Locate the cell with the specified text and output its (X, Y) center coordinate. 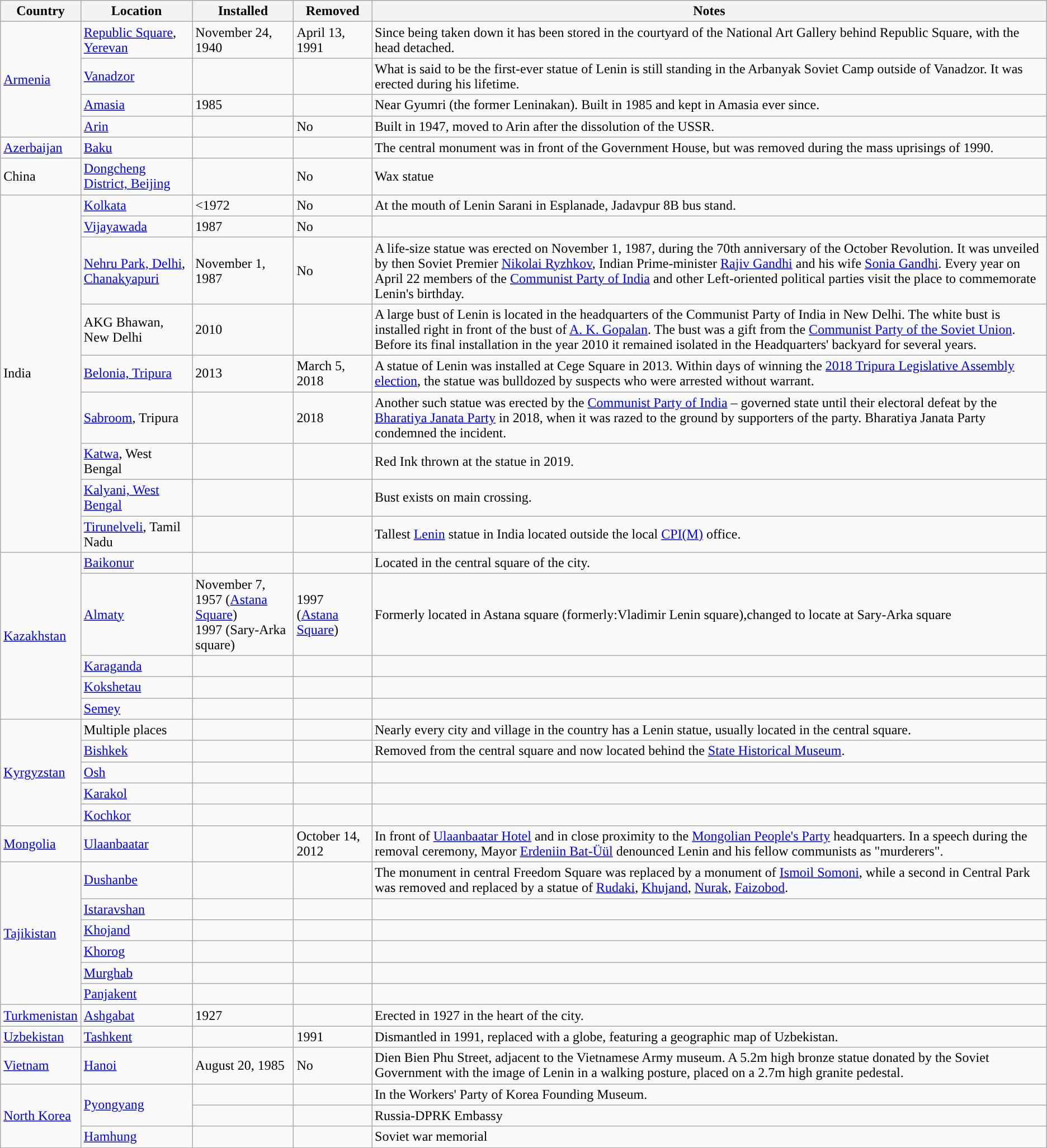
Arin (136, 126)
Ashgabat (136, 1015)
1985 (243, 105)
Semey (136, 708)
Karaganda (136, 666)
Located in the central square of the city. (709, 563)
Katwa, West Bengal (136, 462)
Almaty (136, 615)
India (41, 374)
Erected in 1927 in the heart of the city. (709, 1015)
Bust exists on main crossing. (709, 498)
AKG Bhawan, New Delhi (136, 329)
Built in 1947, moved to Arin after the dissolution of the USSR. (709, 126)
Turkmenistan (41, 1015)
<1972 (243, 205)
1991 (333, 1037)
Mongolia (41, 843)
China (41, 177)
Vanadzor (136, 76)
2010 (243, 329)
Formerly located in Astana square (formerly:Vladimir Lenin square),changed to locate at Sary-Arka square (709, 615)
Installed (243, 11)
October 14, 2012 (333, 843)
2013 (243, 374)
Pyongyang (136, 1105)
1987 (243, 226)
Tirunelveli, Tamil Nadu (136, 535)
Removed (333, 11)
At the mouth of Lenin Sarani in Esplanade, Jadavpur 8B bus stand. (709, 205)
Kokshetau (136, 687)
Kolkata (136, 205)
Nearly every city and village in the country has a Lenin statue, usually located in the central square. (709, 730)
Russia-DPRK Embassy (709, 1116)
April 13, 1991 (333, 40)
November 24, 1940 (243, 40)
North Korea (41, 1116)
Khorog (136, 952)
March 5, 2018 (333, 374)
Soviet war memorial (709, 1137)
Murghab (136, 973)
Hanoi (136, 1066)
Belonia, Tripura (136, 374)
Vijayawada (136, 226)
Multiple places (136, 730)
Wax statue (709, 177)
November 7, 1957 (Astana Square)1997 (Sary-Arka square) (243, 615)
Istaravshan (136, 909)
In the Workers' Party of Korea Founding Museum. (709, 1094)
Azerbaijan (41, 148)
Notes (709, 11)
Removed from the central square and now located behind the State Historical Museum. (709, 751)
Panjakent (136, 994)
Dismantled in 1991, replaced with a globe, featuring a geographic map of Uzbekistan. (709, 1037)
2018 (333, 417)
Karakol (136, 793)
Tallest Lenin statue in India located outside the local CPI(M) office. (709, 535)
Near Gyumri (the former Leninakan). Built in 1985 and kept in Amasia ever since. (709, 105)
Kyrgyzstan (41, 772)
Bishkek (136, 751)
Armenia (41, 79)
1927 (243, 1015)
Since being taken down it has been stored in the courtyard of the National Art Gallery behind Republic Square, with the head detached. (709, 40)
Hamhung (136, 1137)
Tajikistan (41, 933)
Kalyani, West Bengal (136, 498)
1997 (Astana Square) (333, 615)
Red Ink thrown at the statue in 2019. (709, 462)
Tashkent (136, 1037)
Dushanbe (136, 880)
Baku (136, 148)
Vietnam (41, 1066)
The central monument was in front of the Government House, but was removed during the mass uprisings of 1990. (709, 148)
November 1, 1987 (243, 271)
Kochkor (136, 815)
Location (136, 11)
Baikonur (136, 563)
Sabroom, Tripura (136, 417)
Country (41, 11)
August 20, 1985 (243, 1066)
Ulaanbaatar (136, 843)
Osh (136, 772)
Nehru Park, Delhi, Chanakyapuri (136, 271)
Khojand (136, 930)
Uzbekistan (41, 1037)
Amasia (136, 105)
Republic Square, Yerevan (136, 40)
Dongcheng District, Beijing (136, 177)
Kazakhstan (41, 636)
